For the text-containing cell, return its midpoint in (x, y) coordinate format. 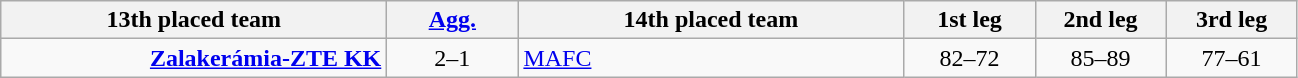
13th placed team (194, 20)
82–72 (970, 58)
1st leg (970, 20)
Zalakerámia-ZTE KK (194, 58)
14th placed team (711, 20)
3rd leg (1232, 20)
2nd leg (1100, 20)
MAFC (711, 58)
2–1 (452, 58)
85–89 (1100, 58)
77–61 (1232, 58)
Agg. (452, 20)
